Locate the cell with the specified text and output its [x, y] center coordinate. 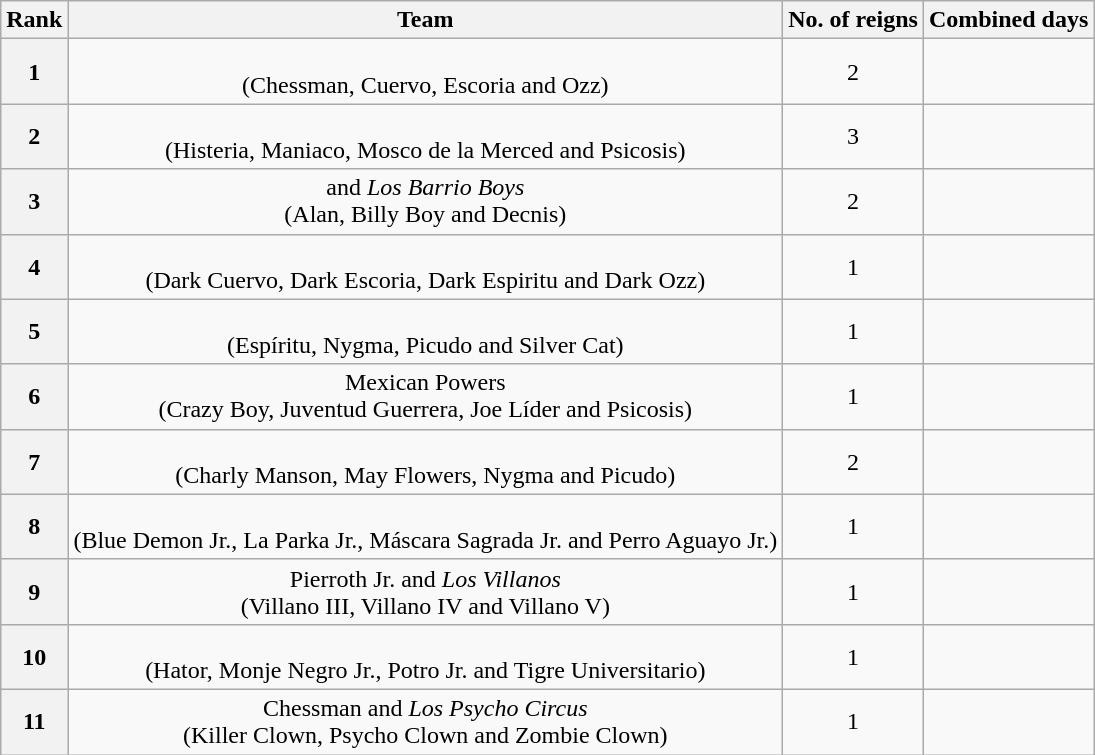
Chessman and Los Psycho Circus(Killer Clown, Psycho Clown and Zombie Clown) [426, 722]
8 [34, 526]
7 [34, 462]
(Espíritu, Nygma, Picudo and Silver Cat) [426, 332]
Mexican Powers(Crazy Boy, Juventud Guerrera, Joe Líder and Psicosis) [426, 396]
Team [426, 20]
Pierroth Jr. and Los Villanos (Villano III, Villano IV and Villano V) [426, 592]
(Dark Cuervo, Dark Escoria, Dark Espiritu and Dark Ozz) [426, 266]
6 [34, 396]
(Histeria, Maniaco, Mosco de la Merced and Psicosis) [426, 136]
9 [34, 592]
Rank [34, 20]
5 [34, 332]
No. of reigns [854, 20]
(Blue Demon Jr., La Parka Jr., Máscara Sagrada Jr. and Perro Aguayo Jr.) [426, 526]
(Chessman, Cuervo, Escoria and Ozz) [426, 72]
11 [34, 722]
10 [34, 656]
(Charly Manson, May Flowers, Nygma and Picudo) [426, 462]
(Hator, Monje Negro Jr., Potro Jr. and Tigre Universitario) [426, 656]
and Los Barrio Boys(Alan, Billy Boy and Decnis) [426, 202]
Combined days [1008, 20]
4 [34, 266]
